Scan for the cell matching the given text and deliver its (X, Y) coordinate at center. 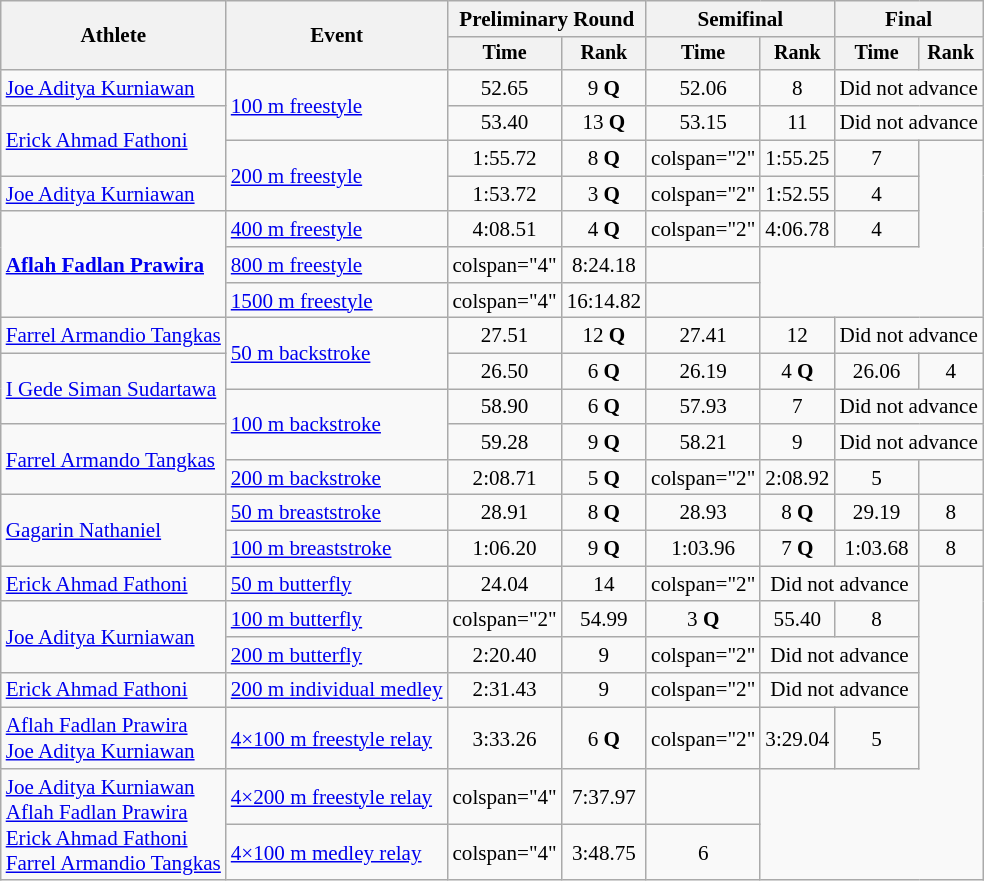
Farrel Armandio Tangkas (114, 336)
4:08.51 (504, 230)
4×100 m freestyle relay (337, 738)
6 (703, 853)
58.90 (504, 406)
13 Q (604, 122)
52.65 (504, 88)
4:06.78 (797, 230)
52.06 (703, 88)
8:24.18 (604, 264)
29.19 (876, 512)
54.99 (604, 618)
2:31.43 (504, 690)
Farrel Armando Tangkas (114, 460)
200 m butterfly (337, 654)
57.93 (703, 406)
53.15 (703, 122)
4×200 m freestyle relay (337, 797)
200 m individual medley (337, 690)
3:33.26 (504, 738)
58.21 (703, 442)
2:20.40 (504, 654)
Athlete (114, 36)
4×100 m medley relay (337, 853)
12 Q (604, 336)
27.51 (504, 336)
1:53.72 (504, 194)
800 m freestyle (337, 264)
200 m backstroke (337, 478)
100 m butterfly (337, 618)
27.41 (703, 336)
3:48.75 (604, 853)
14 (604, 584)
53.40 (504, 122)
5 Q (604, 478)
1:06.20 (504, 548)
1:03.96 (703, 548)
55.40 (797, 618)
11 (797, 122)
12 (797, 336)
28.91 (504, 512)
7:37.97 (604, 797)
I Gede Siman Sudartawa (114, 388)
400 m freestyle (337, 230)
50 m backstroke (337, 354)
1:55.25 (797, 158)
2:08.92 (797, 478)
50 m butterfly (337, 584)
Gagarin Nathaniel (114, 530)
100 m breaststroke (337, 548)
59.28 (504, 442)
28.93 (703, 512)
24.04 (504, 584)
26.50 (504, 370)
26.06 (876, 370)
1:03.68 (876, 548)
Preliminary Round (546, 18)
50 m breaststroke (337, 512)
100 m freestyle (337, 106)
1500 m freestyle (337, 300)
Joe Aditya KurniawanAflah Fadlan PrawiraErick Ahmad FathoniFarrel Armandio Tangkas (114, 825)
3:29.04 (797, 738)
7 Q (797, 548)
16:14.82 (604, 300)
100 m backstroke (337, 424)
Semifinal (740, 18)
Aflah Fadlan PrawiraJoe Aditya Kurniawan (114, 738)
2:08.71 (504, 478)
1:52.55 (797, 194)
26.19 (703, 370)
Final (908, 18)
200 m freestyle (337, 176)
Event (337, 36)
1:55.72 (504, 158)
Aflah Fadlan Prawira (114, 265)
